Determine the (X, Y) coordinate at the center of the cell enclosing the given text.  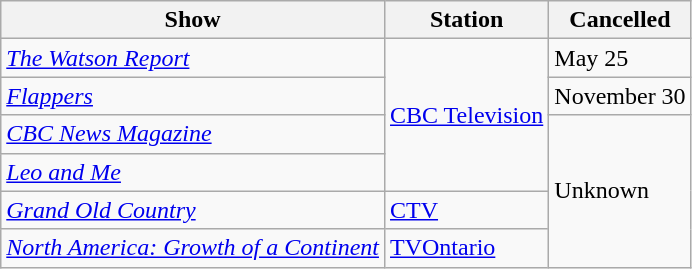
November 30 (620, 96)
TVOntario (466, 248)
May 25 (620, 58)
CTV (466, 210)
Grand Old Country (193, 210)
CBC Television (466, 115)
CBC News Magazine (193, 134)
Cancelled (620, 20)
Station (466, 20)
Show (193, 20)
North America: Growth of a Continent (193, 248)
The Watson Report (193, 58)
Leo and Me (193, 172)
Flappers (193, 96)
Unknown (620, 191)
